Search for the cell housing the specified text and yield its (X, Y) center coordinate. 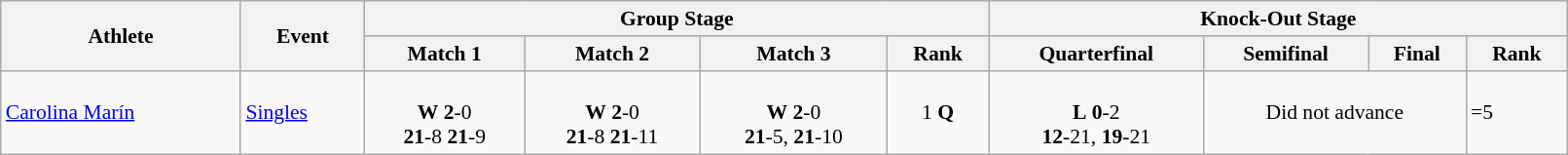
=5 (1516, 113)
Athlete (121, 35)
Semifinal (1287, 54)
W 2-0 21-8 21-11 (613, 113)
L 0-2 12-21, 19-21 (1096, 113)
Knock-Out Stage (1279, 19)
Quarterfinal (1096, 54)
Match 2 (613, 54)
Carolina Marín (121, 113)
Match 3 (794, 54)
1 Q (938, 113)
Match 1 (445, 54)
W 2-0 21-8 21-9 (445, 113)
Final (1417, 54)
W 2-0 21-5, 21-10 (794, 113)
Did not advance (1335, 113)
Event (302, 35)
Group Stage (677, 19)
Singles (302, 113)
